Detect which cell encompasses the target text, then output its [X, Y] center coordinate. 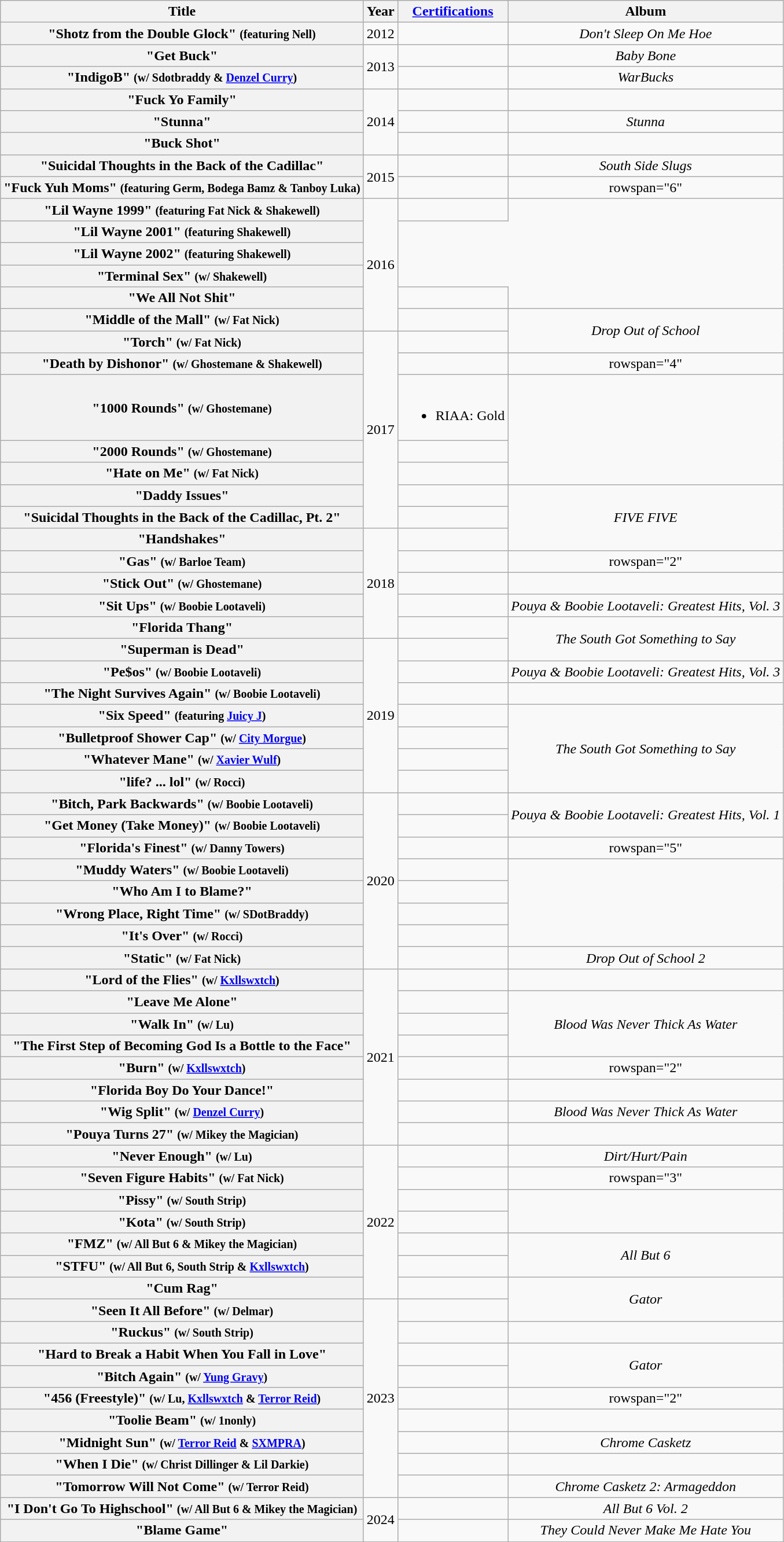
"STFU" (w/ All But 6, South Strip & Kxllswxtch) [182, 1266]
"Muddy Waters" (w/ Boobie Lootaveli) [182, 870]
2020 [381, 881]
2013 [381, 67]
"Bitch Again" (w/ Yung Gravy) [182, 1377]
"Walk In" (w/ Lu) [182, 1024]
"Whatever Mane" (w/ Xavier Wulf) [182, 760]
"Death by Dishonor" (w/ Ghostemane & Shakewell) [182, 364]
"Fuck Yuh Moms" (featuring Germ, Bodega Bamz & Tanboy Luka) [182, 187]
Drop Out of School 2 [646, 958]
"Lil Wayne 1999" (featuring Fat Nick & Shakewell) [182, 209]
"life? ... lol" (w/ Rocci) [182, 782]
"Get Money (Take Money)" (w/ Boobie Lootaveli) [182, 826]
"Lord of the Flies" (w/ Kxllswxtch) [182, 980]
"Burn" (w/ Kxllswxtch) [182, 1068]
2021 [381, 1057]
"The Night Survives Again" (w/ Boobie Lootaveli) [182, 694]
"Daddy Issues" [182, 495]
"Lil Wayne 2002" (featuring Shakewell) [182, 253]
"Middle of the Mall" (w/ Fat Nick) [182, 320]
"Seen It All Before" (w/ Delmar) [182, 1310]
"Florida's Finest" (w/ Danny Towers) [182, 848]
"Suicidal Thoughts in the Back of the Cadillac" [182, 165]
Year [381, 12]
"Seven Figure Habits" (w/ Fat Nick) [182, 1178]
Chrome Casketz 2: Armageddon [646, 1486]
"Shotz from the Double Glock" (featuring Nell) [182, 34]
"Handshakes" [182, 539]
"FMZ" (w/ All But 6 & Mikey the Magician) [182, 1244]
"Leave Me Alone" [182, 1002]
Certifications [452, 12]
Baby Bone [646, 56]
"Tomorrow Will Not Come" (w/ Terror Reid) [182, 1486]
"When I Die" (w/ Christ Dillinger & Lil Darkie) [182, 1464]
"Pe$os" (w/ Boobie Lootaveli) [182, 672]
"Static" (w/ Fat Nick) [182, 958]
2018 [381, 583]
rowspan="6" [646, 187]
2023 [381, 1398]
2015 [381, 176]
"Bulletproof Shower Cap" (w/ City Morgue) [182, 738]
"Superman is Dead" [182, 649]
"456 (Freestyle)" (w/ Lu, Kxllswxtch & Terror Reid) [182, 1399]
"1000 Rounds" (w/ Ghostemane) [182, 407]
"Gas" (w/ Barloe Team) [182, 561]
2016 [381, 264]
Title [182, 12]
RIAA: Gold [452, 407]
"Pissy" (w/ South Strip) [182, 1200]
Stunna [646, 122]
Drop Out of School [646, 331]
"Wrong Place, Right Time" (w/ SDotBraddy) [182, 914]
"Kota" (w/ South Strip) [182, 1222]
2012 [381, 34]
2017 [381, 429]
rowspan="5" [646, 848]
"Bitch, Park Backwards" (w/ Boobie Lootaveli) [182, 804]
"Hard to Break a Habit When You Fall in Love" [182, 1354]
"Fuck Yo Family" [182, 100]
"Get Buck" [182, 56]
"Wig Split" (w/ Denzel Curry) [182, 1112]
"We All Not Shit" [182, 298]
"Pouya Turns 27" (w/ Mikey the Magician) [182, 1134]
"Six Speed" (featuring Juicy J) [182, 716]
"Stunna" [182, 122]
"Never Enough" (w/ Lu) [182, 1156]
All But 6 [646, 1255]
Don't Sleep On Me Hoe [646, 34]
"Midnight Sun" (w/ Terror Reid & SXMPRA) [182, 1442]
"Sit Ups" (w/ Boobie Lootaveli) [182, 605]
2014 [381, 122]
2022 [381, 1222]
"Torch" (w/ Fat Nick) [182, 342]
"I Don't Go To Highschool" (w/ All But 6 & Mikey the Magician) [182, 1508]
"It's Over" (w/ Rocci) [182, 936]
"Terminal Sex" (w/ Shakewell) [182, 276]
"Florida Thang" [182, 627]
"Who Am I to Blame?" [182, 892]
All But 6 Vol. 2 [646, 1508]
They Could Never Make Me Hate You [646, 1530]
FIVE FIVE [646, 517]
"IndigoB" (w/ Sdotbraddy & Denzel Curry) [182, 78]
"Blame Game" [182, 1530]
"Suicidal Thoughts in the Back of the Cadillac, Pt. 2" [182, 517]
Chrome Casketz [646, 1442]
"Buck Shot" [182, 143]
"Cum Rag" [182, 1288]
"Ruckus" (w/ South Strip) [182, 1332]
"The First Step of Becoming God Is a Bottle to the Face" [182, 1046]
2019 [381, 715]
"Hate on Me" (w/ Fat Nick) [182, 473]
rowspan="4" [646, 364]
WarBucks [646, 78]
"Lil Wayne 2001" (featuring Shakewell) [182, 231]
"Stick Out" (w/ Ghostemane) [182, 583]
2024 [381, 1519]
"Toolie Beam" (w/ 1nonly) [182, 1420]
"Florida Boy Do Your Dance!" [182, 1090]
rowspan="3" [646, 1178]
"2000 Rounds" (w/ Ghostemane) [182, 451]
Dirt/Hurt/Pain [646, 1156]
Pouya & Boobie Lootaveli: Greatest Hits, Vol. 1 [646, 815]
South Side Slugs [646, 165]
Album [646, 12]
